For the text-containing cell, return its midpoint in (x, y) coordinate format. 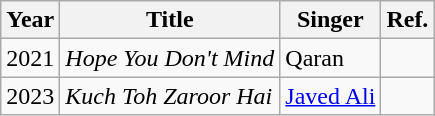
Hope You Don't Mind (170, 58)
2021 (30, 58)
Kuch Toh Zaroor Hai (170, 96)
Title (170, 20)
Qaran (330, 58)
2023 (30, 96)
Singer (330, 20)
Year (30, 20)
Ref. (408, 20)
Javed Ali (330, 96)
